Return [X, Y] of the center of cell containing provided text 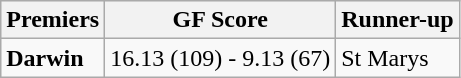
16.13 (109) - 9.13 (67) [220, 58]
GF Score [220, 20]
Darwin [53, 58]
Premiers [53, 20]
Runner-up [398, 20]
St Marys [398, 58]
